Scan for the cell matching the given text and deliver its [X, Y] coordinate at center. 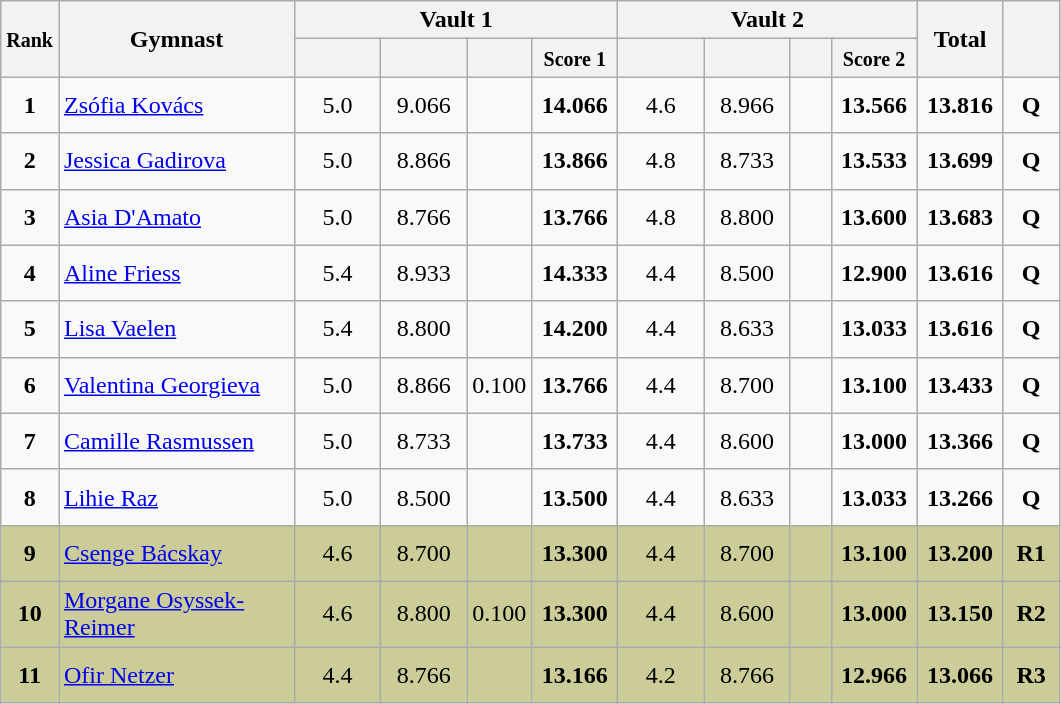
1 [30, 105]
13.066 [960, 674]
Ofir Netzer [176, 674]
Rank [30, 39]
5 [30, 329]
Score 1 [575, 58]
13.683 [960, 217]
13.200 [960, 553]
R2 [1031, 614]
13.533 [874, 161]
13.266 [960, 497]
Valentina Georgieva [176, 385]
2 [30, 161]
7 [30, 441]
14.333 [575, 273]
9.066 [424, 105]
Vault 2 [768, 20]
Lisa Vaelen [176, 329]
8 [30, 497]
13.166 [575, 674]
Csenge Bácskay [176, 553]
13.699 [960, 161]
13.150 [960, 614]
13.816 [960, 105]
13.566 [874, 105]
12.900 [874, 273]
Aline Friess [176, 273]
6 [30, 385]
Zsófia Kovács [176, 105]
R3 [1031, 674]
10 [30, 614]
Asia D'Amato [176, 217]
R1 [1031, 553]
Vault 1 [456, 20]
8.933 [424, 273]
Total [960, 39]
13.433 [960, 385]
Morgane Osyssek-Reimer [176, 614]
Lihie Raz [176, 497]
Camille Rasmussen [176, 441]
4.2 [661, 674]
14.066 [575, 105]
13.866 [575, 161]
13.600 [874, 217]
13.733 [575, 441]
Score 2 [874, 58]
11 [30, 674]
Jessica Gadirova [176, 161]
8.966 [747, 105]
3 [30, 217]
13.366 [960, 441]
14.200 [575, 329]
12.966 [874, 674]
4 [30, 273]
9 [30, 553]
13.500 [575, 497]
Gymnast [176, 39]
